Scan for the cell matching the given text and deliver its [x, y] coordinate at center. 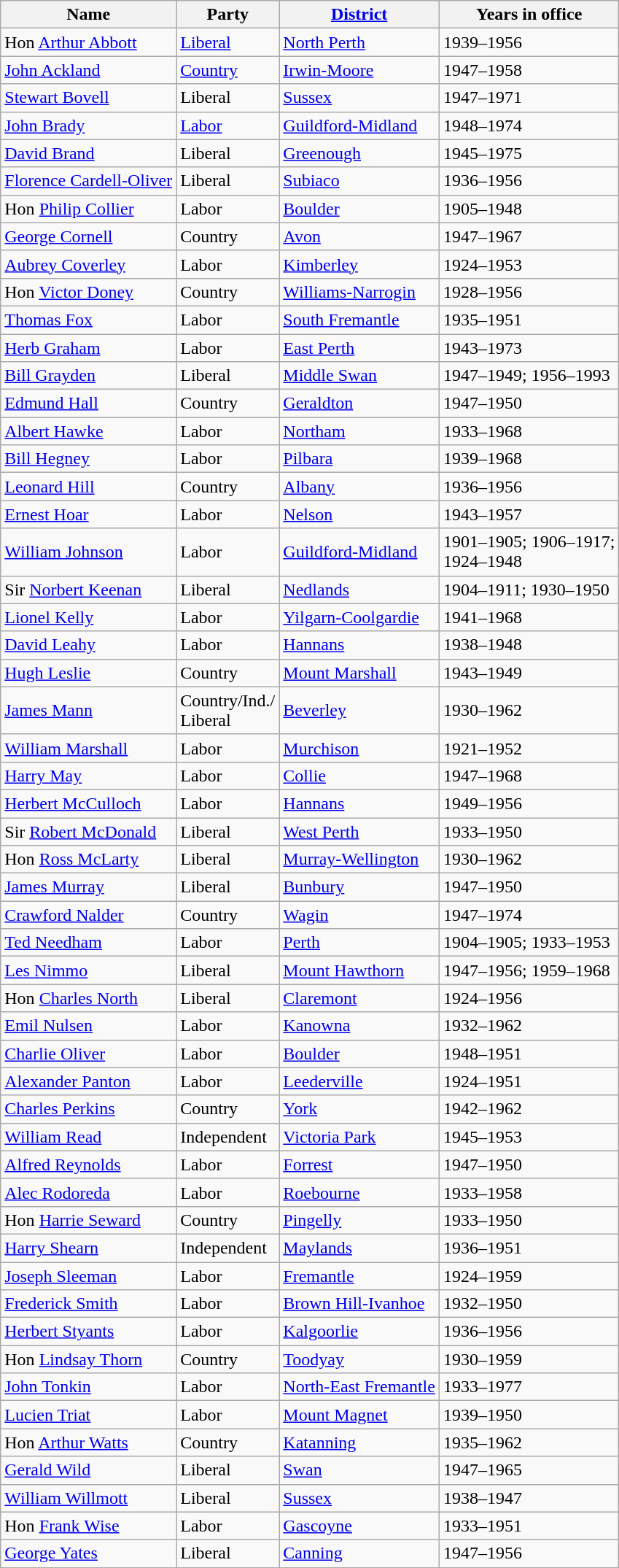
1924–1959 [529, 1276]
Herbert McCulloch [89, 803]
Sir Norbert Keenan [89, 590]
Greenough [359, 153]
Leonard Hill [89, 487]
1935–1962 [529, 1443]
1924–1956 [529, 998]
1942–1962 [529, 1109]
Yilgarn-Coolgardie [359, 617]
Frederick Smith [89, 1304]
Stewart Bovell [89, 98]
Sir Robert McDonald [89, 831]
William Read [89, 1137]
Albert Hawke [89, 431]
Hon Victor Doney [89, 292]
East Perth [359, 348]
Ernest Hoar [89, 514]
1921–1952 [529, 748]
George Cornell [89, 236]
Hon Frank Wise [89, 1526]
Crawford Nalder [89, 915]
Years in office [529, 15]
James Murray [89, 887]
Roebourne [359, 1192]
Hon Lindsay Thorn [89, 1359]
James Mann [89, 711]
1930–1959 [529, 1359]
Alec Rodoreda [89, 1192]
Perth [359, 943]
1905–1948 [529, 209]
Lucien Triat [89, 1415]
Alfred Reynolds [89, 1165]
Pilbara [359, 459]
Nelson [359, 514]
1904–1905; 1933–1953 [529, 943]
Charles Perkins [89, 1109]
Hon Arthur Abbott [89, 42]
Emil Nulsen [89, 1026]
Irwin-Moore [359, 70]
Hon Philip Collier [89, 209]
Toodyay [359, 1359]
West Perth [359, 831]
Hon Ross McLarty [89, 860]
1933–1951 [529, 1526]
1933–1958 [529, 1192]
Kalgoorlie [359, 1332]
George Yates [89, 1553]
Subiaco [359, 181]
John Tonkin [89, 1387]
Katanning [359, 1443]
1947–1968 [529, 776]
Avon [359, 236]
Kanowna [359, 1026]
1948–1974 [529, 125]
Maylands [359, 1248]
Joseph Sleeman [89, 1276]
1943–1949 [529, 673]
1939–1968 [529, 459]
1933–1977 [529, 1387]
Ted Needham [89, 943]
District [359, 15]
David Brand [89, 153]
Herbert Styants [89, 1332]
York [359, 1109]
1932–1962 [529, 1026]
Claremont [359, 998]
Gascoyne [359, 1526]
Lionel Kelly [89, 617]
Albany [359, 487]
1936–1951 [529, 1248]
Fremantle [359, 1276]
Victoria Park [359, 1137]
Canning [359, 1553]
Leederville [359, 1081]
Williams-Narrogin [359, 292]
1943–1973 [529, 348]
Charlie Oliver [89, 1054]
Thomas Fox [89, 320]
Pingelly [359, 1220]
1904–1911; 1930–1950 [529, 590]
1947–1956 [529, 1553]
Forrest [359, 1165]
Herb Graham [89, 348]
Gerald Wild [89, 1470]
Bill Hegney [89, 459]
Beverley [359, 711]
1932–1950 [529, 1304]
Bill Grayden [89, 376]
1939–1956 [529, 42]
Name [89, 15]
Harry Shearn [89, 1248]
Nedlands [359, 590]
Florence Cardell-Oliver [89, 181]
1948–1951 [529, 1054]
1947–1956; 1959–1968 [529, 970]
William Willmott [89, 1498]
Mount Hawthorn [359, 970]
1947–1974 [529, 915]
Mount Magnet [359, 1415]
Country/Ind./Liberal [227, 711]
Geraldton [359, 403]
North Perth [359, 42]
1935–1951 [529, 320]
1939–1950 [529, 1415]
1933–1968 [529, 431]
Brown Hill-Ivanhoe [359, 1304]
Hon Charles North [89, 998]
North-East Fremantle [359, 1387]
Middle Swan [359, 376]
Murchison [359, 748]
John Ackland [89, 70]
1901–1905; 1906–1917;1924–1948 [529, 552]
William Marshall [89, 748]
Party [227, 15]
1949–1956 [529, 803]
1924–1951 [529, 1081]
1924–1953 [529, 264]
Mount Marshall [359, 673]
1945–1953 [529, 1137]
Murray-Wellington [359, 860]
Collie [359, 776]
1941–1968 [529, 617]
Swan [359, 1470]
William Johnson [89, 552]
Hugh Leslie [89, 673]
Alexander Panton [89, 1081]
1947–1967 [529, 236]
David Leahy [89, 645]
Harry May [89, 776]
Hon Arthur Watts [89, 1443]
1947–1949; 1956–1993 [529, 376]
Edmund Hall [89, 403]
Wagin [359, 915]
1947–1958 [529, 70]
1947–1971 [529, 98]
Aubrey Coverley [89, 264]
1947–1965 [529, 1470]
Bunbury [359, 887]
John Brady [89, 125]
Les Nimmo [89, 970]
1943–1957 [529, 514]
Northam [359, 431]
1928–1956 [529, 292]
1938–1948 [529, 645]
1945–1975 [529, 153]
Kimberley [359, 264]
1938–1947 [529, 1498]
Hon Harrie Seward [89, 1220]
South Fremantle [359, 320]
